Find where the given text appears and provide that cell's center as (X, Y) coordinate. 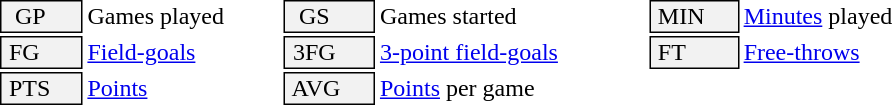
GP (42, 16)
3FG (330, 52)
Games started (512, 16)
MIN (694, 16)
Points per game (512, 88)
AVG (330, 88)
PTS (42, 88)
Games played (184, 16)
FG (42, 52)
Field-goals (184, 52)
3-point field-goals (512, 52)
GS (330, 16)
Points (184, 88)
FT (694, 52)
